Provide the (x, y) coordinate of the cell's center where the given text is located.  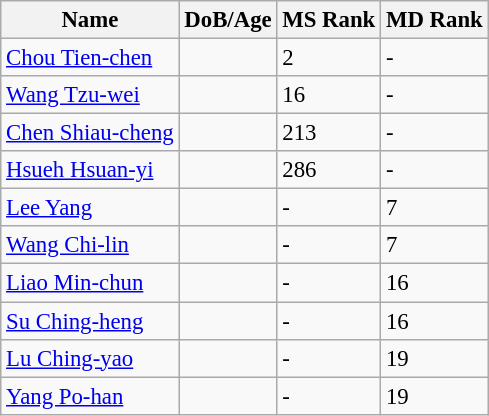
2 (329, 58)
Hsueh Hsuan-yi (90, 170)
Su Ching-heng (90, 321)
Chen Shiau-cheng (90, 133)
Wang Chi-lin (90, 245)
Liao Min-chun (90, 283)
Name (90, 20)
286 (329, 170)
Lu Ching-yao (90, 358)
Chou Tien-chen (90, 58)
MD Rank (434, 20)
MS Rank (329, 20)
213 (329, 133)
DoB/Age (228, 20)
Wang Tzu-wei (90, 95)
Yang Po-han (90, 396)
Lee Yang (90, 208)
